Determine the [x, y] coordinate at the center of the cell enclosing the given text.  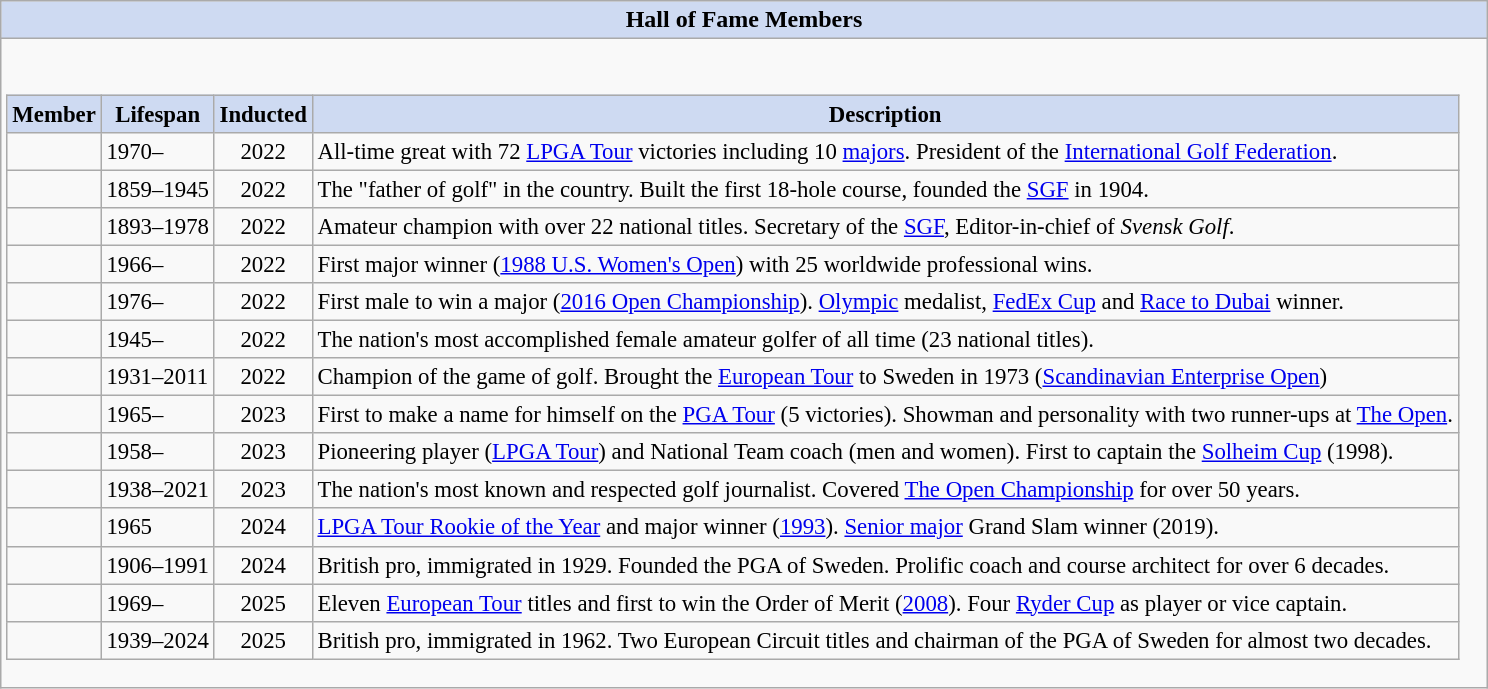
Member [54, 114]
Description [885, 114]
The nation's most known and respected golf journalist. Covered The Open Championship for over 50 years. [885, 490]
1945– [158, 339]
Hall of Fame Members [744, 20]
The "father of golf" in the country. Built the first 18-hole course, founded the SGF in 1904. [885, 189]
1859–1945 [158, 189]
1939–2024 [158, 640]
1970– [158, 151]
1969– [158, 603]
1958– [158, 452]
LPGA Tour Rookie of the Year and major winner (1993). Senior major Grand Slam winner (2019). [885, 527]
Champion of the game of golf. Brought the European Tour to Sweden in 1973 (Scandinavian Enterprise Open) [885, 377]
Inducted [263, 114]
The nation's most accomplished female amateur golfer of all time (23 national titles). [885, 339]
1931–2011 [158, 377]
First to make a name for himself on the PGA Tour (5 victories). Showman and personality with two runner-ups at The Open. [885, 415]
Lifespan [158, 114]
British pro, immigrated in 1929. Founded the PGA of Sweden. Prolific coach and course architect for over 6 decades. [885, 565]
First male to win a major (2016 Open Championship). Olympic medalist, FedEx Cup and Race to Dubai winner. [885, 302]
1965– [158, 415]
1893–1978 [158, 227]
1966– [158, 264]
First major winner (1988 U.S. Women's Open) with 25 worldwide professional wins. [885, 264]
British pro, immigrated in 1962. Two European Circuit titles and chairman of the PGA of Sweden for almost two decades. [885, 640]
Eleven European Tour titles and first to win the Order of Merit (2008). Four Ryder Cup as player or vice captain. [885, 603]
1976– [158, 302]
1906–1991 [158, 565]
1965 [158, 527]
Amateur champion with over 22 national titles. Secretary of the SGF, Editor-in-chief of Svensk Golf. [885, 227]
1938–2021 [158, 490]
Pioneering player (LPGA Tour) and National Team coach (men and women). First to captain the Solheim Cup (1998). [885, 452]
All-time great with 72 LPGA Tour victories including 10 majors. President of the International Golf Federation. [885, 151]
